Extract the [x, y] coordinate from the center of the cell holding the provided text.  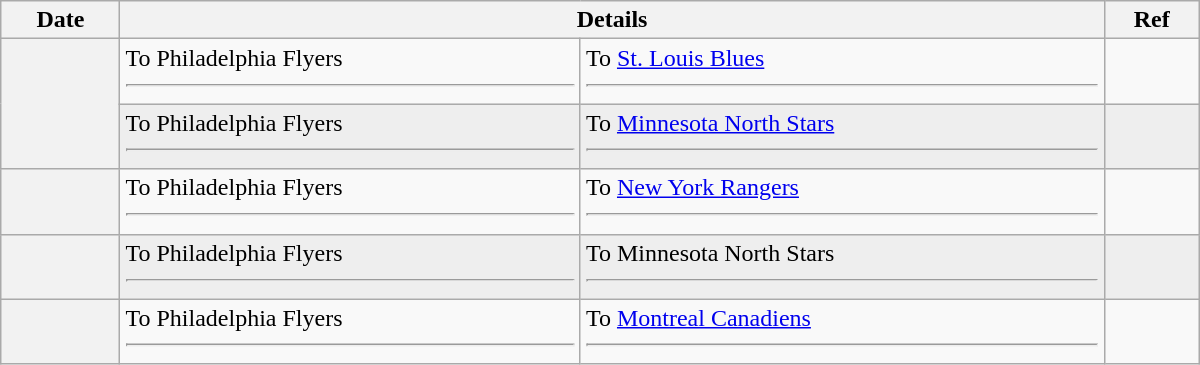
Ref [1152, 20]
Details [612, 20]
Date [60, 20]
To Montreal Canadiens [842, 332]
To New York Rangers [842, 202]
To St. Louis Blues [842, 72]
